Extract the (x, y) coordinate from the center of the cell holding the provided text.  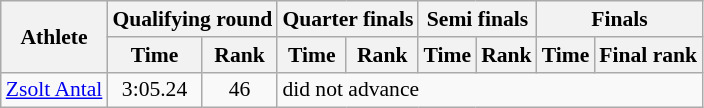
did not advance (490, 90)
Finals (620, 19)
3:05.24 (154, 90)
Zsolt Antal (54, 90)
46 (240, 90)
Final rank (648, 55)
Qualifying round (192, 19)
Quarter finals (348, 19)
Semi finals (477, 19)
Athlete (54, 36)
